Output the [X, Y] coordinate of the center of the cell containing the given text.  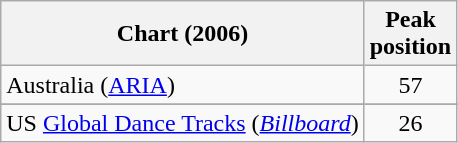
26 [410, 123]
Australia (ARIA) [182, 85]
Peak position [410, 34]
57 [410, 85]
Chart (2006) [182, 34]
US Global Dance Tracks (Billboard) [182, 123]
